Scan for the cell matching the given text and deliver its [x, y] coordinate at center. 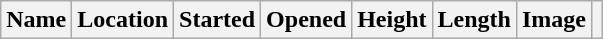
Opened [306, 20]
Location [123, 20]
Height [392, 20]
Image [554, 20]
Length [474, 20]
Name [36, 20]
Started [218, 20]
